Capture the cell that displays the provided text and extract its [X, Y] central coordinate. 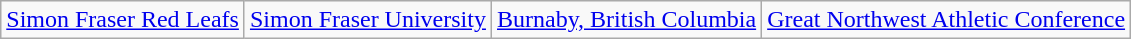
Great Northwest Athletic Conference [946, 20]
Simon Fraser Red Leafs [123, 20]
Burnaby, British Columbia [626, 20]
Simon Fraser University [368, 20]
